Return the (x, y) coordinate for the center point of the cell that contains the specified text.  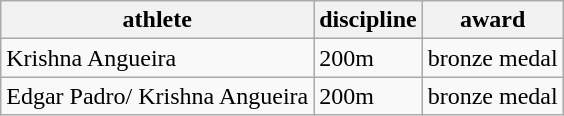
discipline (368, 20)
athlete (158, 20)
Edgar Padro/ Krishna Angueira (158, 96)
award (492, 20)
Krishna Angueira (158, 58)
